Pinpoint the cell where the given text exists, returning its (x, y) midpoint coordinate. 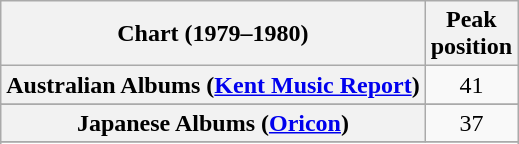
Chart (1979–1980) (213, 34)
37 (471, 123)
Australian Albums (Kent Music Report) (213, 85)
Peakposition (471, 34)
41 (471, 85)
Japanese Albums (Oricon) (213, 123)
